Output the (X, Y) coordinate of the center of the cell containing the given text.  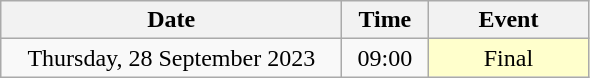
Date (172, 20)
Time (385, 20)
Event (508, 20)
09:00 (385, 58)
Thursday, 28 September 2023 (172, 58)
Final (508, 58)
